Output the [x, y] coordinate of the center of the cell containing the given text.  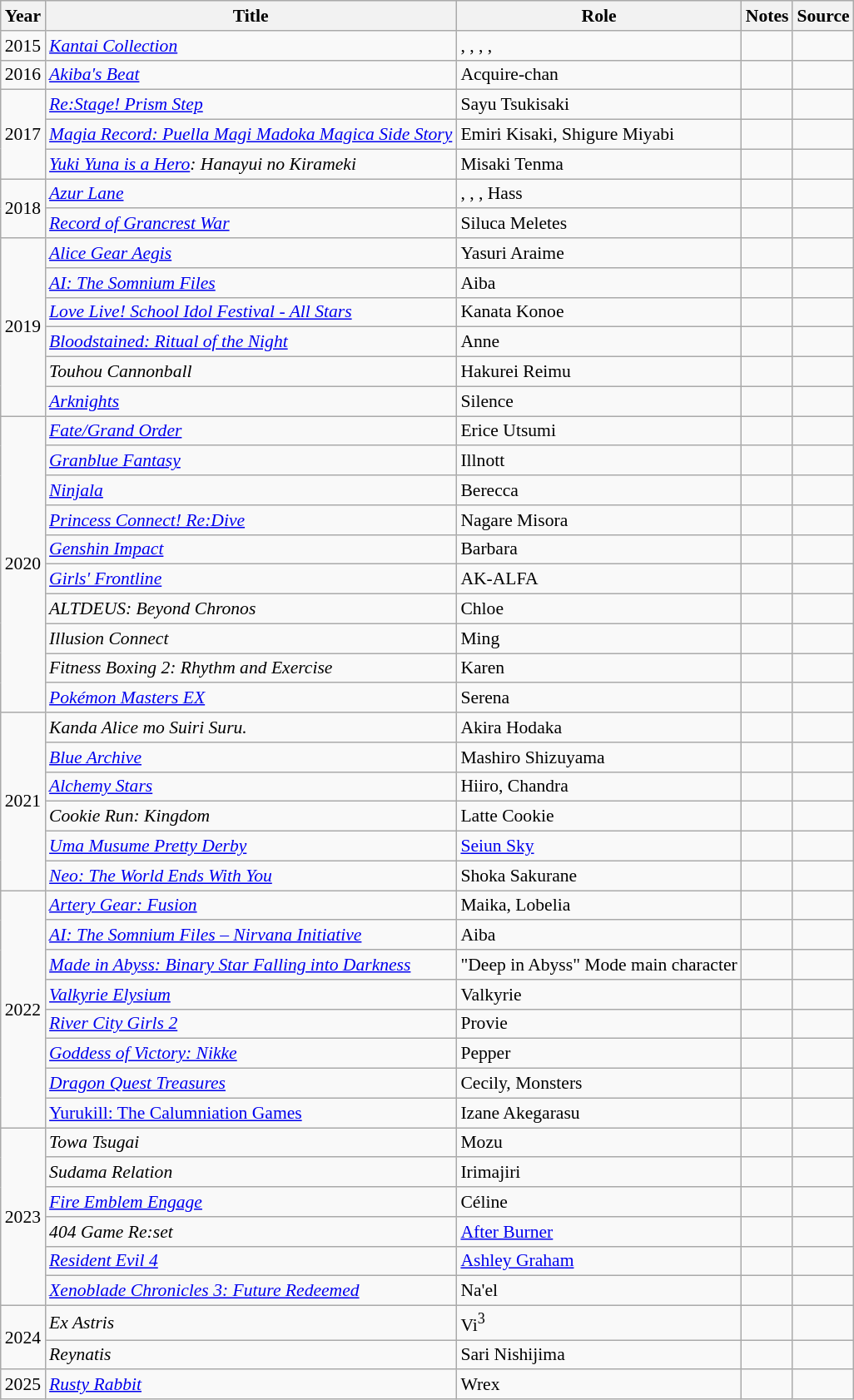
Illusion Connect [251, 638]
Princess Connect! Re:Dive [251, 520]
AK-ALFA [598, 579]
Resident Evil 4 [251, 1261]
Nagare Misora [598, 520]
Erice Utsumi [598, 431]
2019 [23, 327]
2017 [23, 135]
Xenoblade Chronicles 3: Future Redeemed [251, 1291]
Siluca Meletes [598, 224]
Akira Hodaka [598, 727]
, , , Hass [598, 194]
Sudama Relation [251, 1173]
After Burner [598, 1232]
Yuki Yuna is a Hero: Hanayui no Kirameki [251, 164]
Dragon Quest Treasures [251, 1084]
Karen [598, 668]
2024 [23, 1338]
River City Girls 2 [251, 1024]
Yasuri Araime [598, 253]
Ninjala [251, 490]
Kanata Konoe [598, 312]
Serena [598, 698]
Uma Musume Pretty Derby [251, 846]
Year [23, 16]
Artery Gear: Fusion [251, 906]
2020 [23, 564]
Cecily, Monsters [598, 1084]
Hakurei Reimu [598, 372]
2022 [23, 1009]
Vi3 [598, 1323]
Magia Record: Puella Magi Madoka Magica Side Story [251, 135]
Role [598, 16]
Mozu [598, 1143]
Illnott [598, 461]
Pokémon Masters EX [251, 698]
, , , , [598, 46]
Ex Astris [251, 1323]
Latte Cookie [598, 817]
Re:Stage! Prism Step [251, 105]
Acquire-chan [598, 75]
Sari Nishijima [598, 1355]
Valkyrie [598, 995]
Hiiro, Chandra [598, 787]
Alice Gear Aegis [251, 253]
Genshin Impact [251, 549]
Ashley Graham [598, 1261]
Anne [598, 342]
2016 [23, 75]
"Deep in Abyss" Mode main character [598, 965]
Pepper [598, 1054]
Mashiro Shizuyama [598, 757]
Touhou Cannonball [251, 372]
2018 [23, 208]
404 Game Re:set [251, 1232]
Goddess of Victory: Nikke [251, 1054]
Azur Lane [251, 194]
Maika, Lobelia [598, 906]
Towa Tsugai [251, 1143]
Irimajiri [598, 1173]
Blue Archive [251, 757]
2015 [23, 46]
Neo: The World Ends With You [251, 876]
Love Live! School Idol Festival - All Stars [251, 312]
AI: The Somnium Files – Nirvana Initiative [251, 936]
Made in Abyss: Binary Star Falling into Darkness [251, 965]
Barbara [598, 549]
Fate/Grand Order [251, 431]
AI: The Somnium Files [251, 283]
2023 [23, 1217]
2021 [23, 802]
Fitness Boxing 2: Rhythm and Exercise [251, 668]
Kantai Collection [251, 46]
Bloodstained: Ritual of the Night [251, 342]
Cookie Run: Kingdom [251, 817]
Title [251, 16]
Reynatis [251, 1355]
Shoka Sakurane [598, 876]
Girls' Frontline [251, 579]
Valkyrie Elysium [251, 995]
2025 [23, 1385]
Na'el [598, 1291]
ALTDEUS: Beyond Chronos [251, 609]
Wrex [598, 1385]
Silence [598, 401]
Chloe [598, 609]
Alchemy Stars [251, 787]
Seiun Sky [598, 846]
Kanda Alice mo Suiri Suru. [251, 727]
Provie [598, 1024]
Record of Grancrest War [251, 224]
Misaki Tenma [598, 164]
Yurukill: The Calumniation Games [251, 1113]
Rusty Rabbit [251, 1385]
Sayu Tsukisaki [598, 105]
Emiri Kisaki, Shigure Miyabi [598, 135]
Fire Emblem Engage [251, 1202]
Arknights [251, 401]
Akiba's Beat [251, 75]
Source [822, 16]
Ming [598, 638]
Notes [767, 16]
Granblue Fantasy [251, 461]
Berecca [598, 490]
Céline [598, 1202]
Izane Akegarasu [598, 1113]
